Identify which cell holds the provided text, then report its [X, Y] central coordinate. 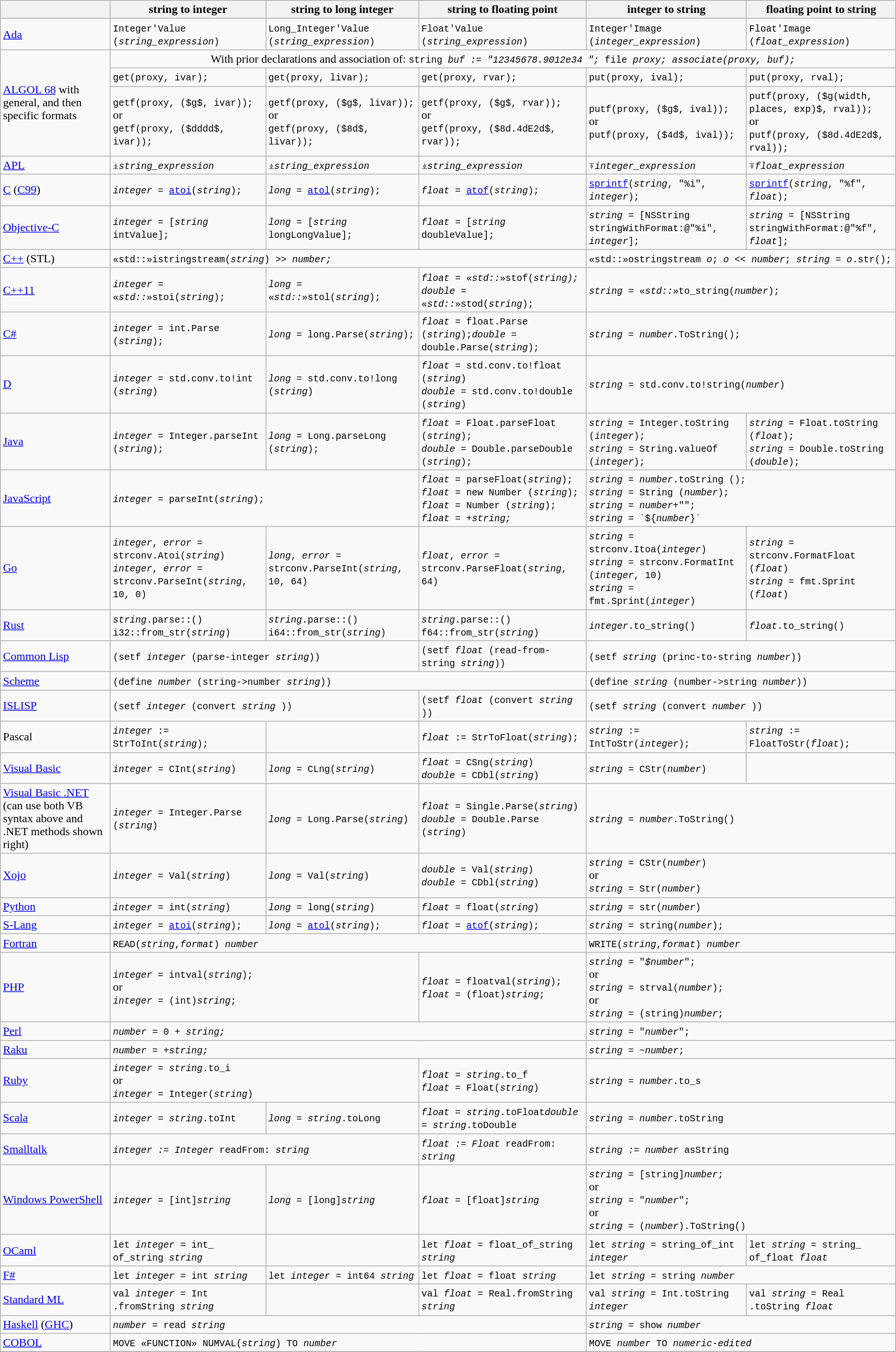
number = read string [348, 1324]
ALGOL 68 with general, and then specific formats [56, 103]
Windows PowerShell [56, 1200]
integer = string.to_iorinteger = Integer(string) [264, 1081]
long = [long]string [342, 1200]
ISLISP [56, 705]
Scala [56, 1118]
float := StrToFloat(string); [503, 737]
integer := StrToInt(string); [188, 737]
integer = Val(string) [188, 875]
integer = std.conv.to!int(string) [188, 384]
val string = Int.toString integer [666, 1300]
long = string.toLong [342, 1118]
string = number.toString [741, 1118]
Visual Basic .NET(can use both VB syntax above and .NET methods shown right) [56, 818]
(setf float (convert string )) [503, 705]
⍕integer_expression [666, 165]
sprintf(string, "%i", integer); [666, 190]
long = CLng(string) [342, 768]
get(proxy, ivar); [188, 77]
string = "$number";orstring = strval(number);orstring = (string)number; [741, 987]
float = [float]string [503, 1200]
string = std.conv.to!string(number) [741, 384]
string = CStr(number)orstring = Str(number) [741, 875]
string = CStr(number) [666, 768]
string = string(number); [741, 925]
integer = intval(string);orinteger = (int)string; [264, 987]
WRITE(string,format) number [741, 943]
integer = [int]string [188, 1200]
PHP [56, 987]
Smalltalk [56, 1150]
Common Lisp [56, 657]
val string = Real.toString float [821, 1300]
number = +string; [348, 1050]
string = Float.toString(float);string = Double.toString(double); [821, 441]
getf(proxy, ($g$, rvar));orgetf(proxy, ($8d.4dE2d$, rvar)); [503, 121]
string = Integer.toString(integer);string = String.valueOf(integer); [666, 441]
integer = Integer.parseInt(string); [188, 441]
Fortran [56, 943]
string = strconv.Itoa(integer)string = strconv.FormatInt(integer, 10)string = fmt.Sprint(integer) [666, 569]
float = float(string) [503, 906]
Haskell (GHC) [56, 1324]
string to long integer [342, 10]
getf(proxy, ($g$, ivar));orgetf(proxy, ($dddd$, ivar)); [188, 121]
Python [56, 906]
Xojo [56, 875]
float = string.toFloatdouble = string.toDouble [503, 1118]
let integer = int_of_string string [188, 1250]
float = float.Parse(string);double = double.Parse(string); [503, 334]
long = long(string) [342, 906]
integer to string [666, 10]
put(proxy, rval); [821, 77]
string.parse::()i32::from_str(string) [188, 625]
(setf float (read-from-string string)) [503, 657]
string := IntToStr(integer); [666, 737]
long = «std::»stol(string); [342, 290]
long = long.Parse(string); [342, 334]
string = number.ToString() [741, 818]
C++ (STL) [56, 258]
Go [56, 569]
putf(proxy, ($g(width, places, exp)$, rval));orputf(proxy, ($8d.4dE2d$, rval)); [821, 121]
string.parse::()f64::from_str(string) [503, 625]
integer = «std::»stoi(string); [188, 290]
string.parse::()i64::from_str(string) [342, 625]
Visual Basic [56, 768]
long = Val(string) [342, 875]
string = number.to_s [741, 1081]
float.to_string() [821, 625]
let string = string number [741, 1275]
number = 0 + string; [348, 1031]
val float = Real.fromString string [503, 1300]
F# [56, 1275]
COBOL [56, 1342]
string = strconv.FormatFloat(float)string = fmt.Sprint(float) [821, 569]
string to integer [188, 10]
let float = float_of_string string [503, 1250]
Integer'Value (string_expression) [188, 34]
(setf integer (parse-integer string)) [264, 657]
integer, error = strconv.Atoi(string)integer, error = strconv.ParseInt(string, 10, 0) [188, 569]
float := Float readFrom: string [503, 1150]
float = Float.parseFloat(string);double = Double.parseDouble(string); [503, 441]
(setf string (princ-to-string number)) [741, 657]
⍕float_expression [821, 165]
long = Long.parseLong(string); [342, 441]
float = floatval(string);float = (float)string; [503, 987]
string = str(number) [741, 906]
get(proxy, rvar); [503, 77]
(setf string (convert number )) [741, 705]
«std::»ostringstream o; o << number; string = o.str(); [741, 258]
string = [NSString stringWithFormat:@"%f", float]; [821, 227]
Ada [56, 34]
Standard ML [56, 1300]
let integer = int64 string [342, 1275]
Ruby [56, 1081]
let string = string_of_int integer [666, 1250]
double = Val(string)double = CDbl(string) [503, 875]
put(proxy, ival); [666, 77]
string := number asString [741, 1150]
string to floating point [503, 10]
D [56, 384]
Pascal [56, 737]
integer = string.toInt [188, 1118]
Rust [56, 625]
val integer = Int.fromString string [188, 1300]
MOVE number TO numeric-edited [741, 1342]
Objective-C [56, 227]
C# [56, 334]
Integer'Image (integer_expression) [666, 34]
Java [56, 441]
sprintf(string, "%f", float); [821, 190]
Long_Integer'Value (string_expression) [342, 34]
getf(proxy, ($g$, livar));orgetf(proxy, ($8d$, livar)); [342, 121]
string = number.toString ();string = String (number);string = number+"";string = `${number}` [741, 499]
long = Long.Parse(string) [342, 818]
float = CSng(string)double = CDbl(string) [503, 768]
long, error = strconv.ParseInt(string, 10, 64) [342, 569]
string = show number [741, 1324]
«std::»istringstream(string) >> number; [348, 258]
integer.to_string() [666, 625]
float = string.to_ffloat = Float(string) [503, 1081]
putf(proxy, ($g$, ival));orputf(proxy, ($4d$, ival)); [666, 121]
MOVE «FUNCTION» NUMVAL(string) TO number [348, 1342]
get(proxy, livar); [342, 77]
long = std.conv.to!long(string) [342, 384]
floating point to string [821, 10]
integer = int.Parse(string); [188, 334]
JavaScript [56, 499]
string = "number"; [741, 1031]
integer = int(string) [188, 906]
string = number.ToString(); [741, 334]
integer = parseInt(string); [264, 499]
(define number (string->number string)) [348, 681]
With prior declarations and association of: string buf := "12345678.9012e34 "; file proxy; associate(proxy, buf); [503, 59]
OCaml [56, 1250]
integer = [string intValue]; [188, 227]
Perl [56, 1031]
integer = Integer.Parse(string) [188, 818]
READ(string,format) number [348, 943]
long = [string longLongValue]; [342, 227]
float = [string doubleValue]; [503, 227]
APL [56, 165]
string = ~number; [741, 1050]
float = std.conv.to!float(string)double = std.conv.to!double(string) [503, 384]
let string = string_of_float float [821, 1250]
float, error = strconv.ParseFloat(string, 64) [503, 569]
float = «std::»stof(string); double = «std::»stod(string); [503, 290]
let integer = int string [188, 1275]
(define string (number->string number)) [741, 681]
S-Lang [56, 925]
Scheme [56, 681]
let float = float string [503, 1275]
Float'Value (string_expression) [503, 34]
string = «std::»to_string(number); [741, 290]
(setf integer (convert string )) [264, 705]
Raku [56, 1050]
Float'Image (float_expression) [821, 34]
string := FloatToStr(float); [821, 737]
float = Single.Parse(string)double = Double.Parse(string) [503, 818]
C (C99) [56, 190]
integer = CInt(string) [188, 768]
integer := Integer readFrom: string [264, 1150]
float = parseFloat(string);float = new Number (string);float = Number (string);float = +string; [503, 499]
C++11 [56, 290]
string = [string]number;orstring = "number";orstring = (number).ToString() [741, 1200]
string = [NSString stringWithFormat:@"%i", integer]; [666, 227]
